Locate the cell with the specified text and output its [X, Y] center coordinate. 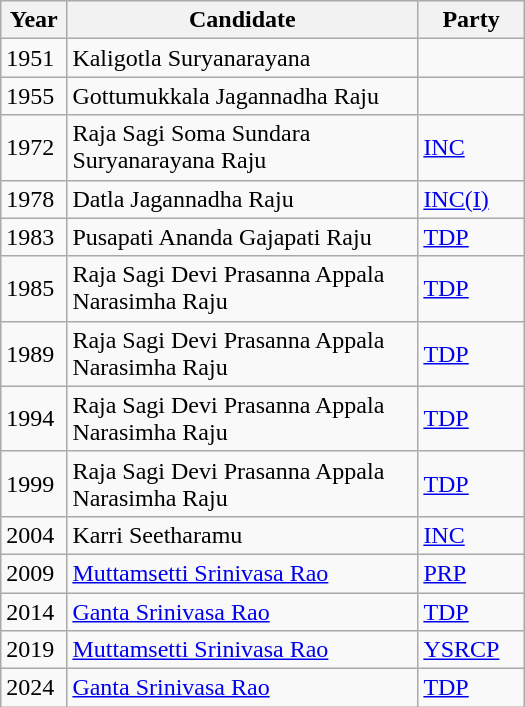
Raja Sagi Soma Sundara Suryanarayana Raju [242, 148]
1983 [34, 237]
Karri Seetharamu [242, 535]
1978 [34, 199]
2024 [34, 688]
1951 [34, 58]
1989 [34, 354]
2004 [34, 535]
2019 [34, 650]
PRP [471, 573]
Year [34, 20]
INC(I) [471, 199]
Datla Jagannadha Raju [242, 199]
Candidate [242, 20]
1955 [34, 96]
Pusapati Ananda Gajapati Raju [242, 237]
2009 [34, 573]
2014 [34, 611]
1999 [34, 484]
Gottumukkala Jagannadha Raju [242, 96]
YSRCP [471, 650]
Kaligotla Suryanarayana [242, 58]
1972 [34, 148]
1985 [34, 288]
1994 [34, 418]
Party [471, 20]
